Find where the given text appears and provide that cell's center as (X, Y) coordinate. 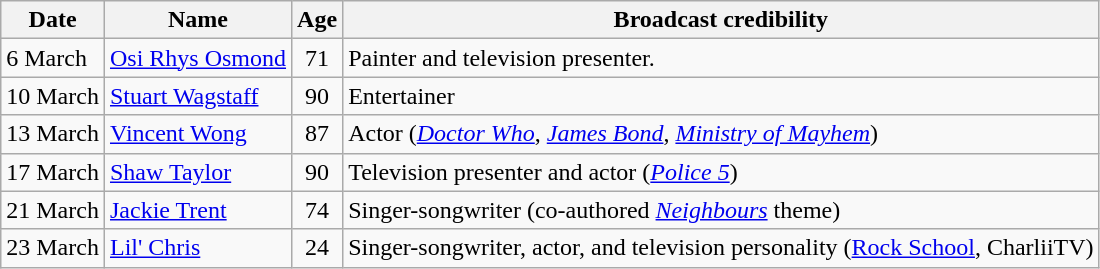
Shaw Taylor (198, 172)
Age (318, 20)
Vincent Wong (198, 134)
Broadcast credibility (721, 20)
71 (318, 58)
Jackie Trent (198, 210)
Osi Rhys Osmond (198, 58)
Entertainer (721, 96)
Television presenter and actor (Police 5) (721, 172)
24 (318, 248)
Date (53, 20)
Name (198, 20)
Singer-songwriter, actor, and television personality (Rock School, CharliiTV) (721, 248)
Singer-songwriter (co-authored Neighbours theme) (721, 210)
74 (318, 210)
17 March (53, 172)
87 (318, 134)
Lil' Chris (198, 248)
Stuart Wagstaff (198, 96)
21 March (53, 210)
10 March (53, 96)
23 March (53, 248)
Actor (Doctor Who, James Bond, Ministry of Mayhem) (721, 134)
Painter and television presenter. (721, 58)
13 March (53, 134)
6 March (53, 58)
